Provide the (X, Y) coordinate of the cell's center where the given text is located.  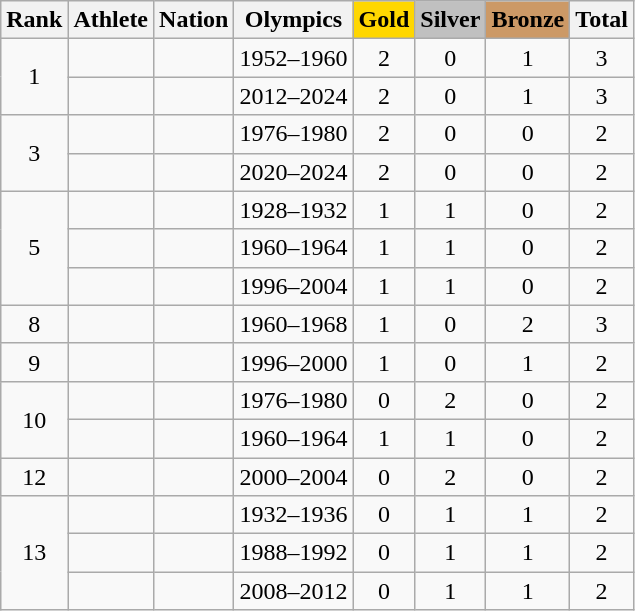
2000–2004 (294, 477)
Total (602, 20)
1928–1932 (294, 210)
13 (34, 553)
5 (34, 248)
2020–2024 (294, 172)
1952–1960 (294, 58)
Rank (34, 20)
2008–2012 (294, 591)
1996–2004 (294, 286)
8 (34, 324)
Athlete (111, 20)
Silver (450, 20)
10 (34, 419)
9 (34, 362)
Bronze (528, 20)
Gold (384, 20)
1960–1968 (294, 324)
2012–2024 (294, 96)
12 (34, 477)
1996–2000 (294, 362)
1932–1936 (294, 515)
1988–1992 (294, 553)
Nation (194, 20)
Olympics (294, 20)
